Output the (x, y) coordinate of the center of the cell containing the given text.  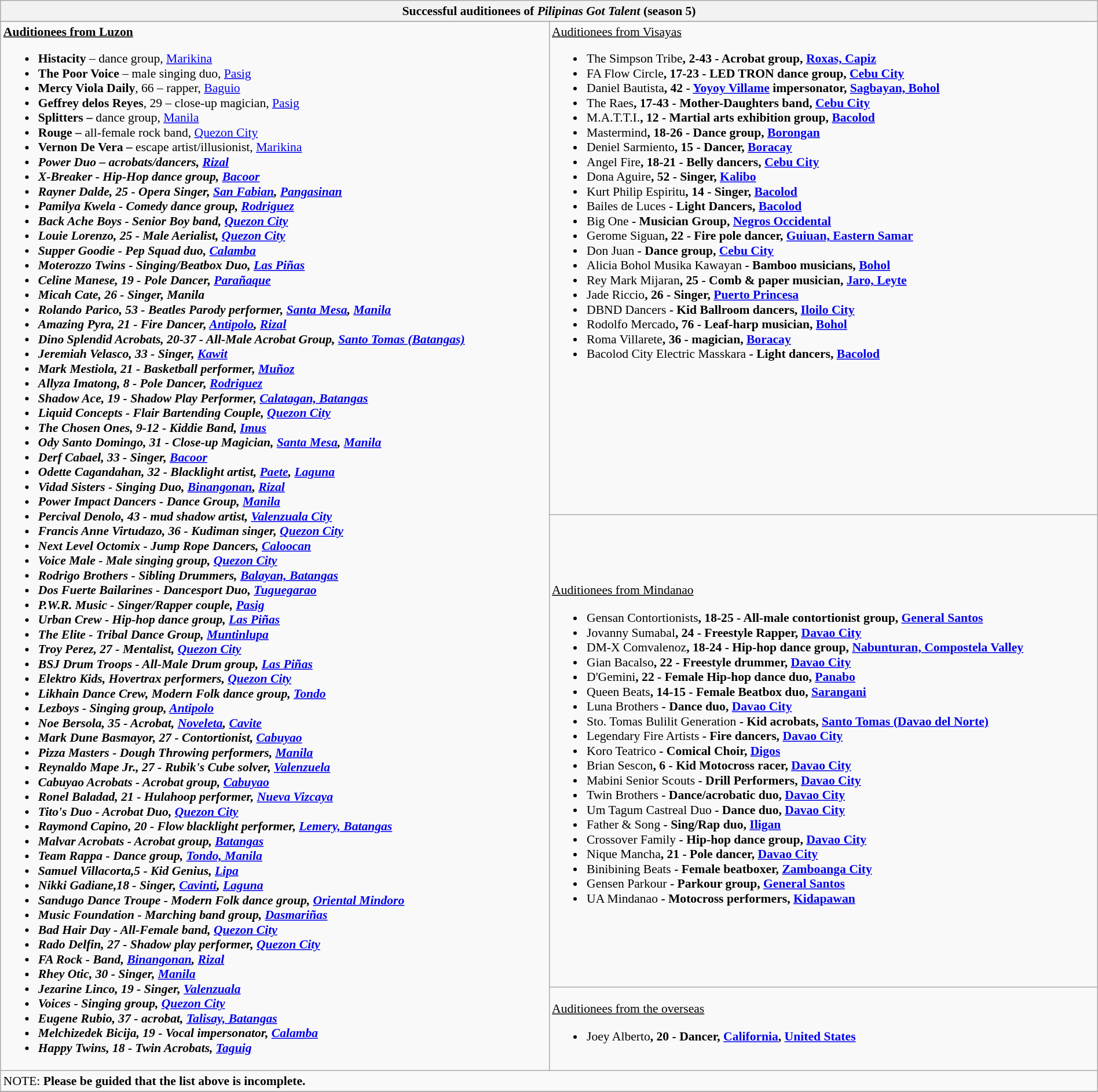
Successful auditionees of Pilipinas Got Talent (season 5) (549, 11)
NOTE: Please be guided that the list above is incomplete. (549, 1082)
Auditionees from the overseasJoey Alberto, 20 - Dancer, California, United States (823, 1029)
